Capture the cell that displays the provided text and extract its [x, y] central coordinate. 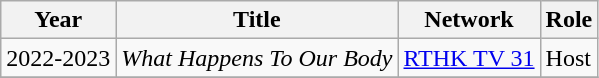
Network [469, 20]
2022-2023 [58, 58]
Title [257, 20]
Year [58, 20]
Role [569, 20]
RTHK TV 31 [469, 58]
Host [569, 58]
What Happens To Our Body [257, 58]
